Search for the cell housing the specified text and yield its (x, y) center coordinate. 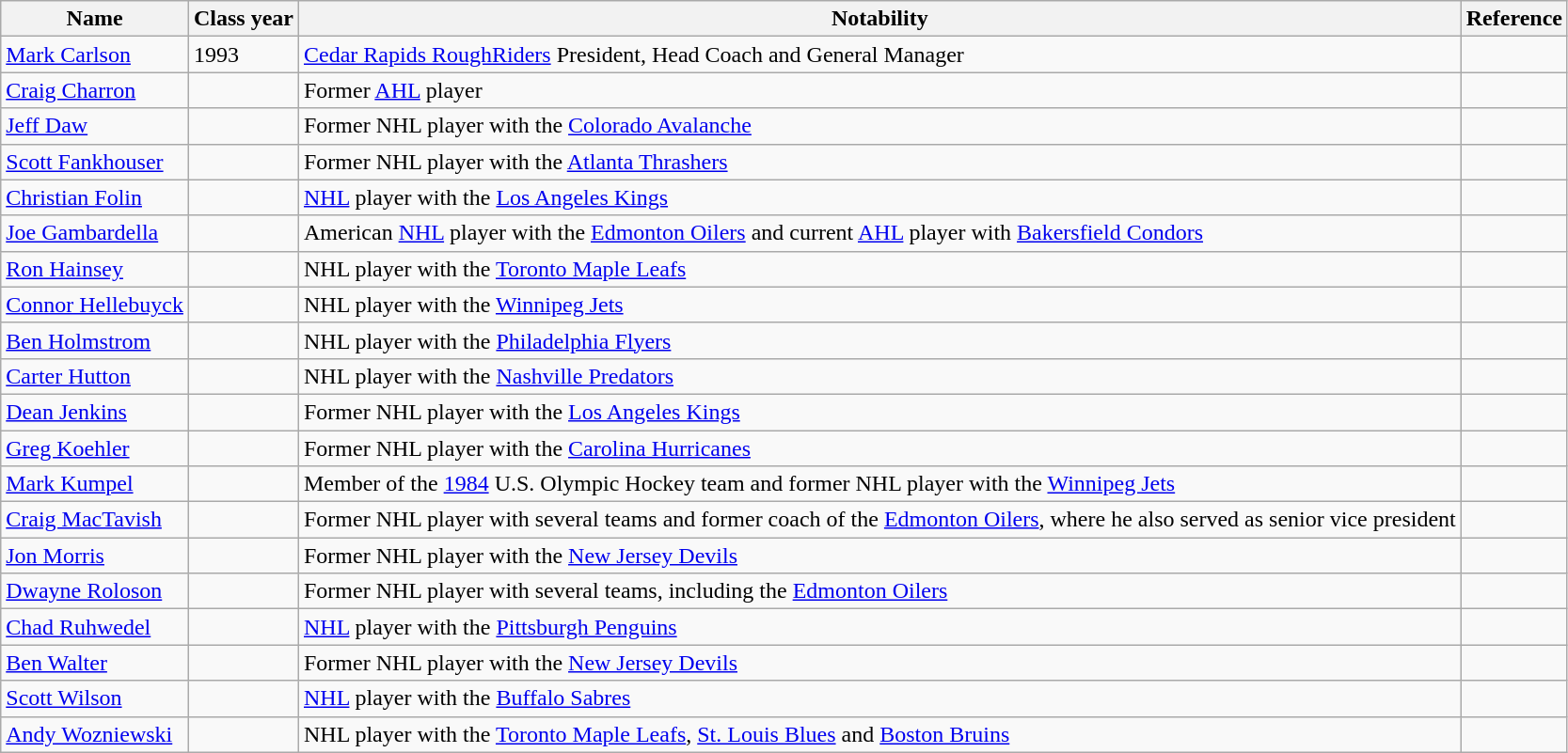
Dean Jenkins (95, 412)
Ron Hainsey (95, 269)
Scott Wilson (95, 698)
Ben Walter (95, 663)
NHL player with the Toronto Maple Leafs (879, 269)
Ben Holmstrom (95, 340)
American NHL player with the Edmonton Oilers and current AHL player with Bakersfield Condors (879, 233)
Jeff Daw (95, 126)
Reference (1514, 19)
Former NHL player with the Colorado Avalanche (879, 126)
Mark Carlson (95, 55)
Former NHL player with the Los Angeles Kings (879, 412)
Jon Morris (95, 556)
Name (95, 19)
NHL player with the Toronto Maple Leafs, St. Louis Blues and Boston Bruins (879, 734)
1993 (243, 55)
NHL player with the Winnipeg Jets (879, 305)
Class year (243, 19)
Dwayne Roloson (95, 591)
NHL player with the Pittsburgh Penguins (879, 627)
Former NHL player with the Carolina Hurricanes (879, 448)
Chad Ruhwedel (95, 627)
Scott Fankhouser (95, 162)
NHL player with the Nashville Predators (879, 376)
Christian Folin (95, 197)
Former AHL player (879, 90)
NHL player with the Buffalo Sabres (879, 698)
Former NHL player with several teams and former coach of the Edmonton Oilers, where he also served as senior vice president (879, 520)
Connor Hellebuyck (95, 305)
Craig MacTavish (95, 520)
Cedar Rapids RoughRiders President, Head Coach and General Manager (879, 55)
Joe Gambardella (95, 233)
Former NHL player with several teams, including the Edmonton Oilers (879, 591)
Member of the 1984 U.S. Olympic Hockey team and former NHL player with the Winnipeg Jets (879, 484)
Notability (879, 19)
NHL player with the Philadelphia Flyers (879, 340)
Craig Charron (95, 90)
Greg Koehler (95, 448)
Andy Wozniewski (95, 734)
Carter Hutton (95, 376)
Mark Kumpel (95, 484)
Former NHL player with the Atlanta Thrashers (879, 162)
NHL player with the Los Angeles Kings (879, 197)
